From the cell containing the given text, extract its center point as (X, Y) coordinate. 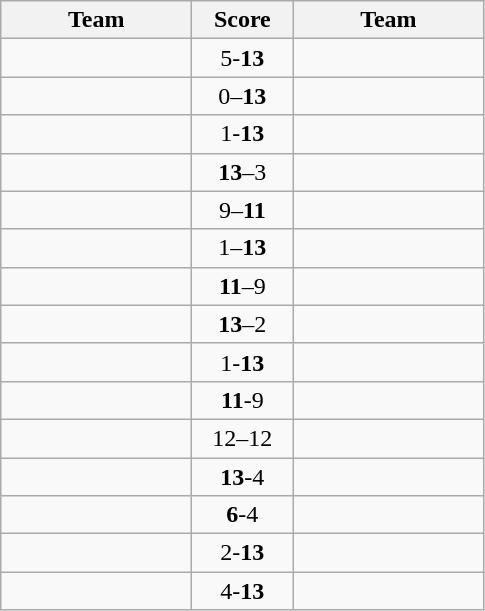
13–3 (242, 172)
13–2 (242, 324)
11–9 (242, 286)
1–13 (242, 248)
12–12 (242, 438)
4-13 (242, 591)
2-13 (242, 553)
11-9 (242, 400)
0–13 (242, 96)
5-13 (242, 58)
Score (242, 20)
6-4 (242, 515)
13-4 (242, 477)
9–11 (242, 210)
